Determine the (x, y) coordinate at the center of the cell enclosing the given text.  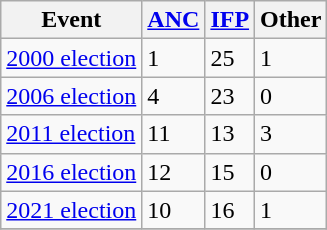
13 (230, 134)
4 (174, 96)
2016 election (72, 172)
ANC (174, 20)
10 (174, 210)
Other (291, 20)
2006 election (72, 96)
Event (72, 20)
IFP (230, 20)
11 (174, 134)
2021 election (72, 210)
2000 election (72, 58)
16 (230, 210)
3 (291, 134)
2011 election (72, 134)
25 (230, 58)
15 (230, 172)
23 (230, 96)
12 (174, 172)
